Provide the (X, Y) coordinate of the cell's center where the given text is located.  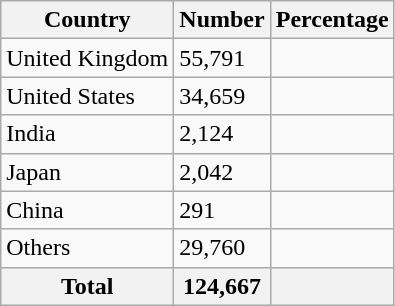
291 (222, 210)
Others (88, 248)
Country (88, 20)
China (88, 210)
Number (222, 20)
34,659 (222, 96)
55,791 (222, 58)
2,042 (222, 172)
Japan (88, 172)
India (88, 134)
Percentage (332, 20)
United States (88, 96)
2,124 (222, 134)
29,760 (222, 248)
124,667 (222, 286)
Total (88, 286)
United Kingdom (88, 58)
